Capture the cell that displays the provided text and extract its (x, y) central coordinate. 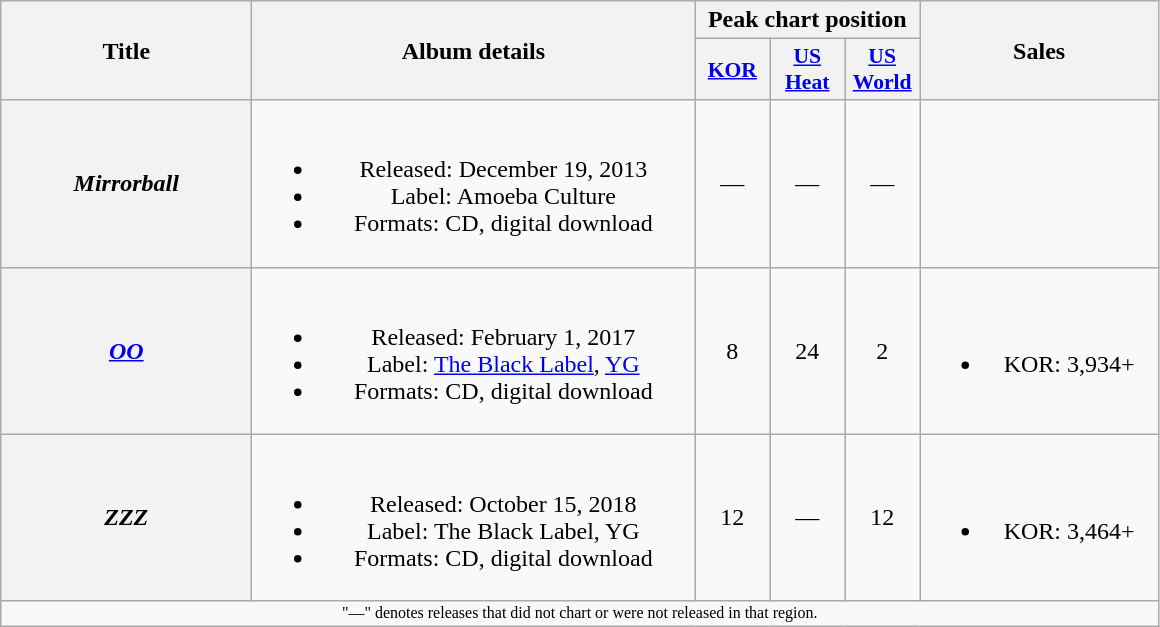
KOR: 3,934+ (1040, 350)
KOR (732, 70)
Peak chart position (808, 20)
Title (126, 50)
ZZZ (126, 518)
Sales (1040, 50)
Released: October 15, 2018Label: The Black Label, YGFormats: CD, digital download (474, 518)
KOR: 3,464+ (1040, 518)
24 (808, 350)
OO (126, 350)
USHeat (808, 70)
Album details (474, 50)
USWorld (882, 70)
Released: December 19, 2013Label: Amoeba CultureFormats: CD, digital download (474, 184)
Mirrorball (126, 184)
2 (882, 350)
Released: February 1, 2017Label: The Black Label, YGFormats: CD, digital download (474, 350)
"—" denotes releases that did not chart or were not released in that region. (580, 613)
8 (732, 350)
